Output the [X, Y] coordinate of the center of the cell containing the given text.  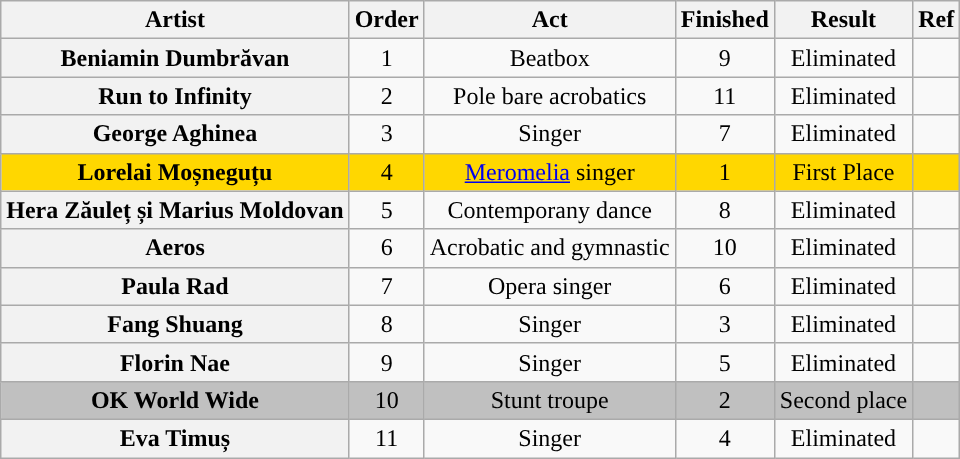
Finished [724, 20]
Beatbox [550, 58]
Artist [175, 20]
Aeros [175, 248]
Ref [936, 20]
George Aghinea [175, 134]
Beniamin Dumbrăvan [175, 58]
Eva Timuș [175, 438]
First Place [843, 172]
Paula Rad [175, 286]
Act [550, 20]
Fang Shuang [175, 324]
Stunt troupe [550, 400]
OK World Wide [175, 400]
Run to Infinity [175, 96]
Lorelai Moșneguțu [175, 172]
Order [386, 20]
Second place [843, 400]
Acrobatic and gymnastic [550, 248]
Hera Zăuleț și Marius Moldovan [175, 210]
Opera singer [550, 286]
Result [843, 20]
Pole bare acrobatics [550, 96]
Meromelia singer [550, 172]
Florin Nae [175, 362]
Contemporany dance [550, 210]
